Find where the given text appears and provide that cell's center as (x, y) coordinate. 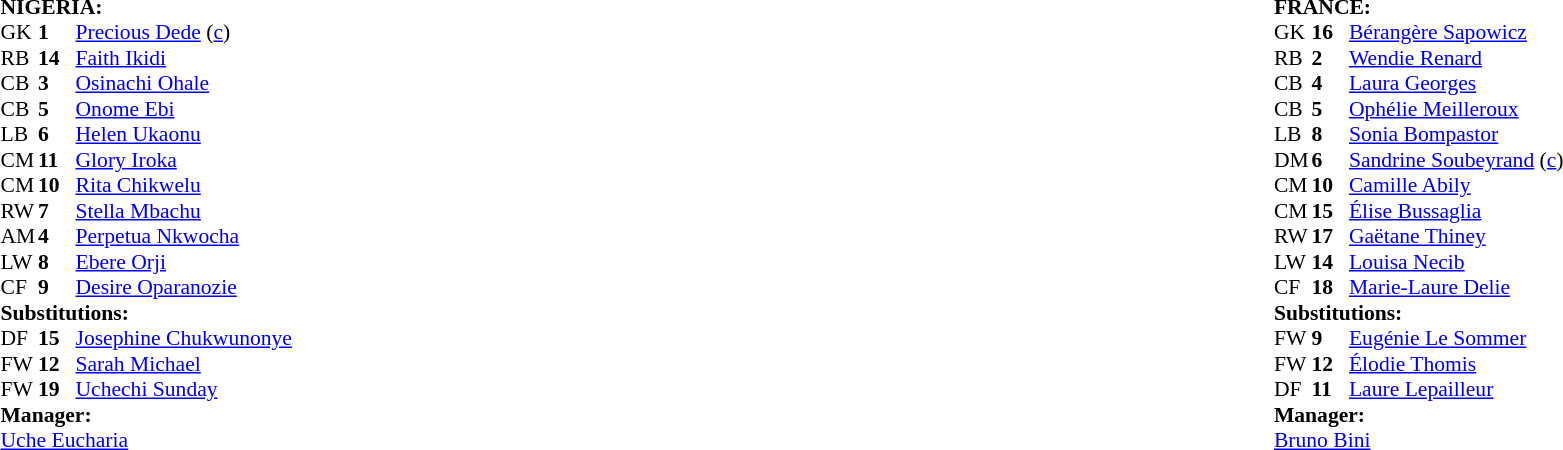
Josephine Chukwunonye (184, 339)
Sarah Michael (184, 364)
2 (1330, 58)
AM (19, 237)
Stella Mbachu (184, 211)
Desire Oparanozie (184, 287)
1 (57, 33)
Glory Iroka (184, 160)
Ebere Orji (184, 262)
Uchechi Sunday (184, 389)
Perpetua Nkwocha (184, 237)
17 (1330, 237)
Substitutions: (146, 313)
3 (57, 83)
Faith Ikidi (184, 58)
19 (57, 389)
7 (57, 211)
18 (1330, 287)
Helen Ukaonu (184, 135)
DM (1293, 160)
Manager: (146, 415)
Rita Chikwelu (184, 185)
Onome Ebi (184, 109)
Osinachi Ohale (184, 83)
Precious Dede (c) (184, 33)
16 (1330, 33)
